Extract the (X, Y) coordinate from the center of the cell holding the provided text.  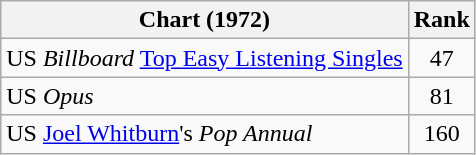
US Joel Whitburn's Pop Annual (204, 134)
81 (442, 96)
160 (442, 134)
US Billboard Top Easy Listening Singles (204, 58)
Chart (1972) (204, 20)
Rank (442, 20)
47 (442, 58)
US Opus (204, 96)
